Locate the cell with the specified text and output its (X, Y) center coordinate. 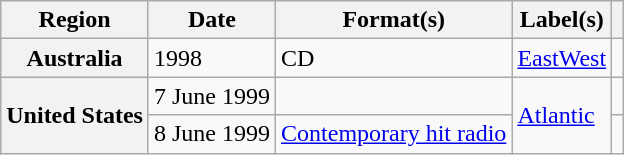
8 June 1999 (212, 134)
EastWest (562, 58)
Label(s) (562, 20)
United States (75, 115)
Australia (75, 58)
Format(s) (394, 20)
7 June 1999 (212, 96)
Atlantic (562, 115)
Contemporary hit radio (394, 134)
Region (75, 20)
CD (394, 58)
Date (212, 20)
1998 (212, 58)
